Return the [X, Y] coordinate for the center point of the cell that contains the specified text.  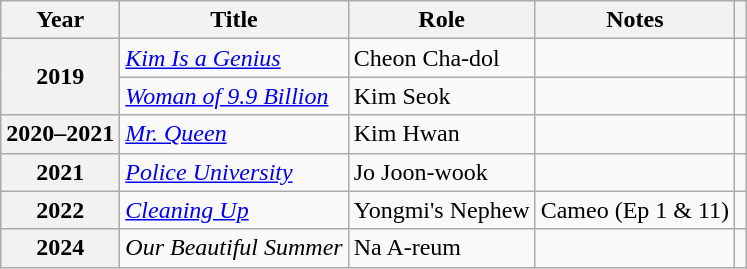
Cleaning Up [234, 210]
Cameo (Ep 1 & 11) [634, 210]
Role [442, 20]
2020–2021 [60, 134]
Our Beautiful Summer [234, 248]
Police University [234, 172]
Na A-reum [442, 248]
Jo Joon-wook [442, 172]
Kim Is a Genius [234, 58]
2019 [60, 77]
Yongmi's Nephew [442, 210]
Cheon Cha-dol [442, 58]
Year [60, 20]
2022 [60, 210]
Title [234, 20]
Kim Seok [442, 96]
2021 [60, 172]
Notes [634, 20]
Woman of 9.9 Billion [234, 96]
Kim Hwan [442, 134]
2024 [60, 248]
Mr. Queen [234, 134]
